Determine the (x, y) coordinate at the center of the cell enclosing the given text.  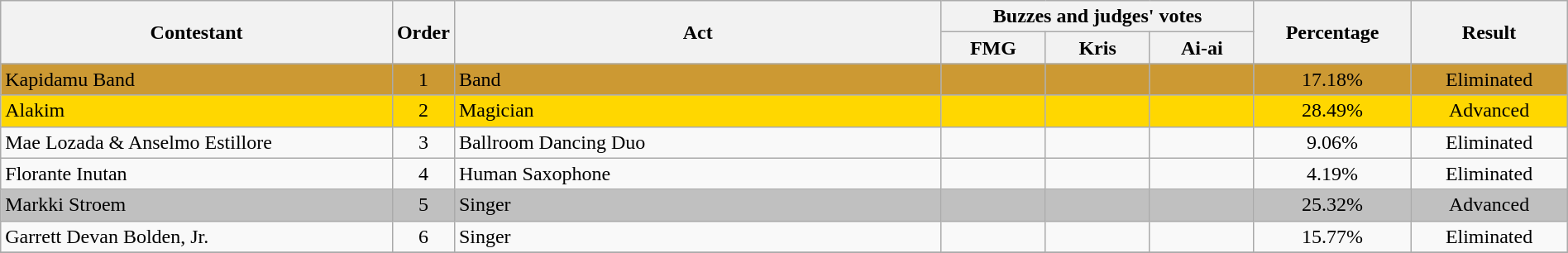
3 (423, 142)
Markki Stroem (197, 205)
25.32% (1331, 205)
Mae Lozada & Anselmo Estillore (197, 142)
15.77% (1331, 236)
FMG (993, 48)
Magician (697, 111)
Ballroom Dancing Duo (697, 142)
4 (423, 174)
Ai-ai (1202, 48)
Human Saxophone (697, 174)
Buzzes and judges' votes (1097, 17)
Band (697, 79)
Result (1489, 32)
17.18% (1331, 79)
2 (423, 111)
Percentage (1331, 32)
Order (423, 32)
6 (423, 236)
4.19% (1331, 174)
9.06% (1331, 142)
Act (697, 32)
28.49% (1331, 111)
Kris (1097, 48)
Kapidamu Band (197, 79)
Florante Inutan (197, 174)
Contestant (197, 32)
Garrett Devan Bolden, Jr. (197, 236)
1 (423, 79)
Alakim (197, 111)
5 (423, 205)
